Identify which cell holds the provided text, then report its [x, y] central coordinate. 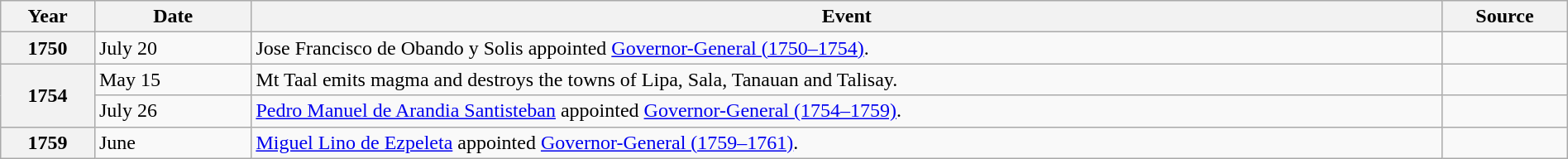
Pedro Manuel de Arandia Santisteban appointed Governor-General (1754–1759). [847, 111]
Mt Taal emits magma and destroys the towns of Lipa, Sala, Tanauan and Talisay. [847, 79]
Jose Francisco de Obando y Solis appointed Governor-General (1750–1754). [847, 48]
Year [48, 17]
1754 [48, 95]
Source [1505, 17]
1750 [48, 48]
Event [847, 17]
July 20 [172, 48]
May 15 [172, 79]
July 26 [172, 111]
Miguel Lino de Ezpeleta appointed Governor-General (1759–1761). [847, 142]
Date [172, 17]
1759 [48, 142]
June [172, 142]
